Output the [X, Y] coordinate of the center of the cell containing the given text.  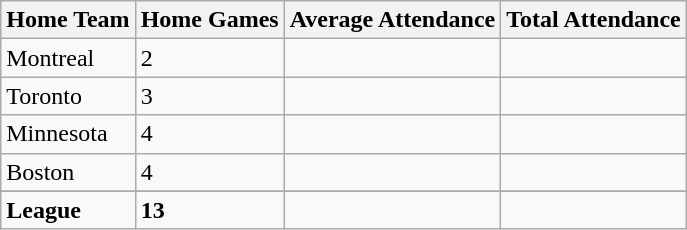
League [68, 210]
Average Attendance [392, 20]
13 [210, 210]
Boston [68, 172]
3 [210, 96]
Total Attendance [594, 20]
Minnesota [68, 134]
Home Games [210, 20]
Montreal [68, 58]
Home Team [68, 20]
Toronto [68, 96]
2 [210, 58]
